Identify which cell holds the provided text, then report its [x, y] central coordinate. 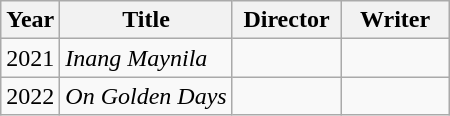
2021 [30, 58]
On Golden Days [146, 96]
2022 [30, 96]
Director [286, 20]
Year [30, 20]
Writer [396, 20]
Inang Maynila [146, 58]
Title [146, 20]
